Scan for the cell matching the given text and deliver its (X, Y) coordinate at center. 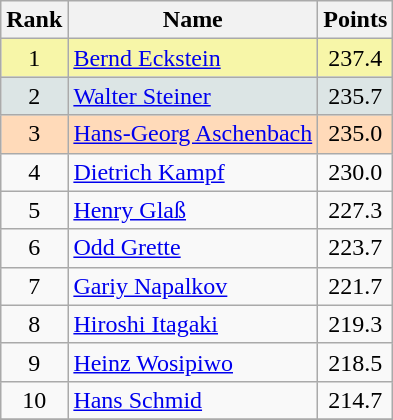
214.7 (356, 400)
Odd Grette (193, 248)
Hans-Georg Aschenbach (193, 134)
9 (34, 362)
219.3 (356, 324)
Gariy Napalkov (193, 286)
Hiroshi Itagaki (193, 324)
Bernd Eckstein (193, 58)
221.7 (356, 286)
10 (34, 400)
6 (34, 248)
1 (34, 58)
Heinz Wosipiwo (193, 362)
223.7 (356, 248)
7 (34, 286)
Hans Schmid (193, 400)
2 (34, 96)
227.3 (356, 210)
Name (193, 20)
235.7 (356, 96)
218.5 (356, 362)
Rank (34, 20)
Walter Steiner (193, 96)
Points (356, 20)
4 (34, 172)
230.0 (356, 172)
235.0 (356, 134)
Henry Glaß (193, 210)
5 (34, 210)
Dietrich Kampf (193, 172)
8 (34, 324)
3 (34, 134)
237.4 (356, 58)
